Locate the cell with the specified text and output its (x, y) center coordinate. 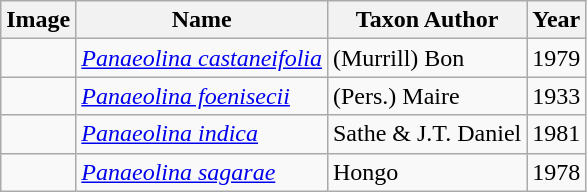
Name (202, 20)
Hongo (426, 172)
Taxon Author (426, 20)
1978 (556, 172)
(Murrill) Bon (426, 58)
Panaeolina sagarae (202, 172)
Panaeolina indica (202, 134)
Panaeolina castaneifolia (202, 58)
Image (38, 20)
(Pers.) Maire (426, 96)
1979 (556, 58)
1981 (556, 134)
Panaeolina foenisecii (202, 96)
Sathe & J.T. Daniel (426, 134)
Year (556, 20)
1933 (556, 96)
